Capture the cell that displays the provided text and extract its (X, Y) central coordinate. 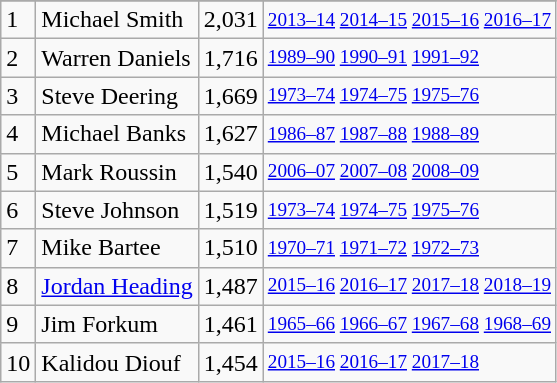
1,627 (230, 134)
1,669 (230, 96)
Mark Roussin (117, 172)
4 (18, 134)
7 (18, 248)
5 (18, 172)
Warren Daniels (117, 58)
1970–71 1971–72 1972–73 (409, 248)
1,540 (230, 172)
Steve Johnson (117, 210)
9 (18, 324)
Michael Smith (117, 20)
Michael Banks (117, 134)
1,487 (230, 286)
6 (18, 210)
2013–14 2014–15 2015–16 2016–17 (409, 20)
1,454 (230, 362)
1986–87 1987–88 1988–89 (409, 134)
1965–66 1966–67 1967–68 1968–69 (409, 324)
1,519 (230, 210)
Steve Deering (117, 96)
Kalidou Diouf (117, 362)
1989–90 1990–91 1991–92 (409, 58)
1 (18, 20)
1,461 (230, 324)
8 (18, 286)
Mike Bartee (117, 248)
Jim Forkum (117, 324)
1,510 (230, 248)
2015–16 2016–17 2017–18 (409, 362)
2006–07 2007–08 2008–09 (409, 172)
2,031 (230, 20)
Jordan Heading (117, 286)
2 (18, 58)
1,716 (230, 58)
2015–16 2016–17 2017–18 2018–19 (409, 286)
10 (18, 362)
3 (18, 96)
